Capture the cell that displays the provided text and extract its [x, y] central coordinate. 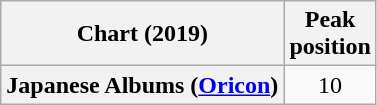
10 [330, 85]
Chart (2019) [142, 34]
Peak position [330, 34]
Japanese Albums (Oricon) [142, 85]
